Return the [X, Y] coordinate for the center point of the cell that contains the specified text.  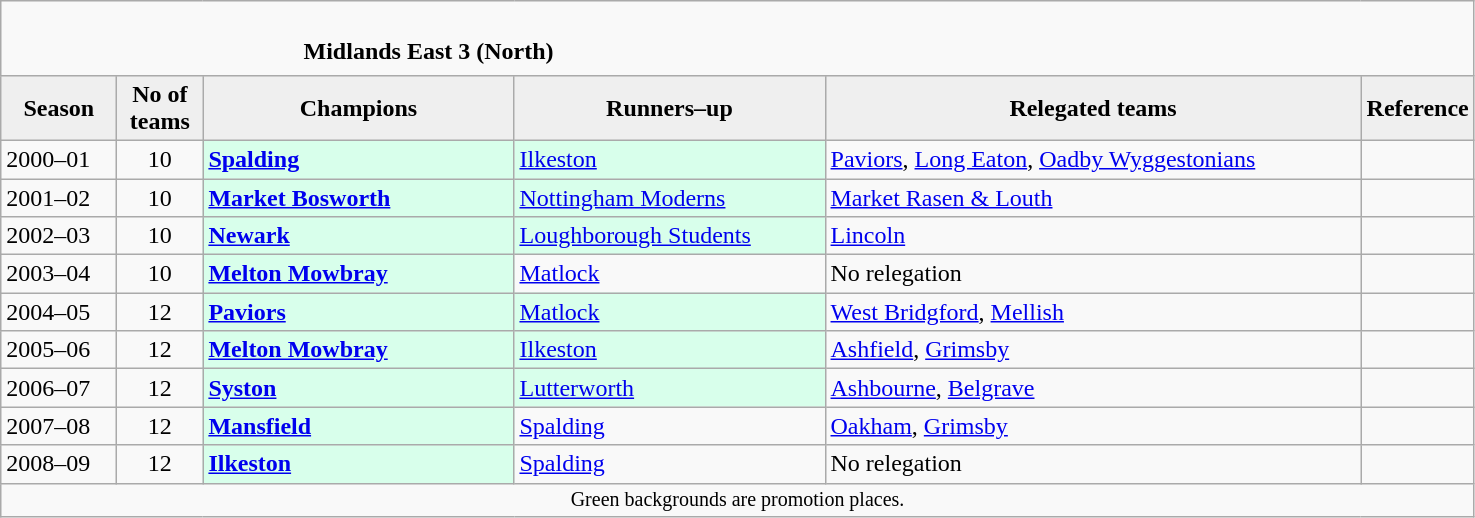
2002–03 [59, 236]
Relegated teams [1093, 108]
Lutterworth [670, 388]
West Bridgford, Mellish [1093, 312]
Season [59, 108]
Paviors [358, 312]
Green backgrounds are promotion places. [738, 500]
Lincoln [1093, 236]
Market Bosworth [358, 197]
No of teams [160, 108]
Newark [358, 236]
2001–02 [59, 197]
2007–08 [59, 426]
Ashfield, Grimsby [1093, 350]
2003–04 [59, 274]
Champions [358, 108]
Nottingham Moderns [670, 197]
Reference [1418, 108]
2000–01 [59, 159]
Loughborough Students [670, 236]
2006–07 [59, 388]
Runners–up [670, 108]
Syston [358, 388]
2008–09 [59, 464]
Market Rasen & Louth [1093, 197]
2005–06 [59, 350]
Ashbourne, Belgrave [1093, 388]
2004–05 [59, 312]
Mansfield [358, 426]
Paviors, Long Eaton, Oadby Wyggestonians [1093, 159]
Oakham, Grimsby [1093, 426]
